Search for the cell housing the specified text and yield its (X, Y) center coordinate. 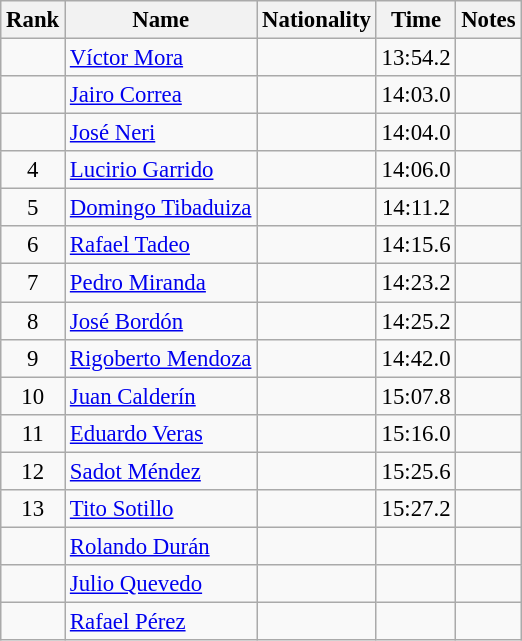
José Bordón (161, 321)
9 (33, 358)
15:16.0 (416, 433)
14:15.6 (416, 245)
14:42.0 (416, 358)
Rank (33, 20)
Rafael Pérez (161, 621)
Rigoberto Mendoza (161, 358)
14:06.0 (416, 170)
Rolando Durán (161, 546)
14:23.2 (416, 283)
Tito Sotillo (161, 509)
15:07.8 (416, 396)
Sadot Méndez (161, 471)
4 (33, 170)
Nationality (316, 20)
14:11.2 (416, 208)
José Neri (161, 133)
Víctor Mora (161, 58)
11 (33, 433)
13 (33, 509)
Notes (488, 20)
5 (33, 208)
13:54.2 (416, 58)
Time (416, 20)
Juan Calderín (161, 396)
Name (161, 20)
15:27.2 (416, 509)
8 (33, 321)
15:25.6 (416, 471)
14:04.0 (416, 133)
6 (33, 245)
Jairo Correa (161, 95)
10 (33, 396)
7 (33, 283)
Julio Quevedo (161, 584)
14:03.0 (416, 95)
Rafael Tadeo (161, 245)
Pedro Miranda (161, 283)
Eduardo Veras (161, 433)
14:25.2 (416, 321)
Lucirio Garrido (161, 170)
Domingo Tibaduiza (161, 208)
12 (33, 471)
